Determine the [x, y] coordinate at the center of the cell enclosing the given text.  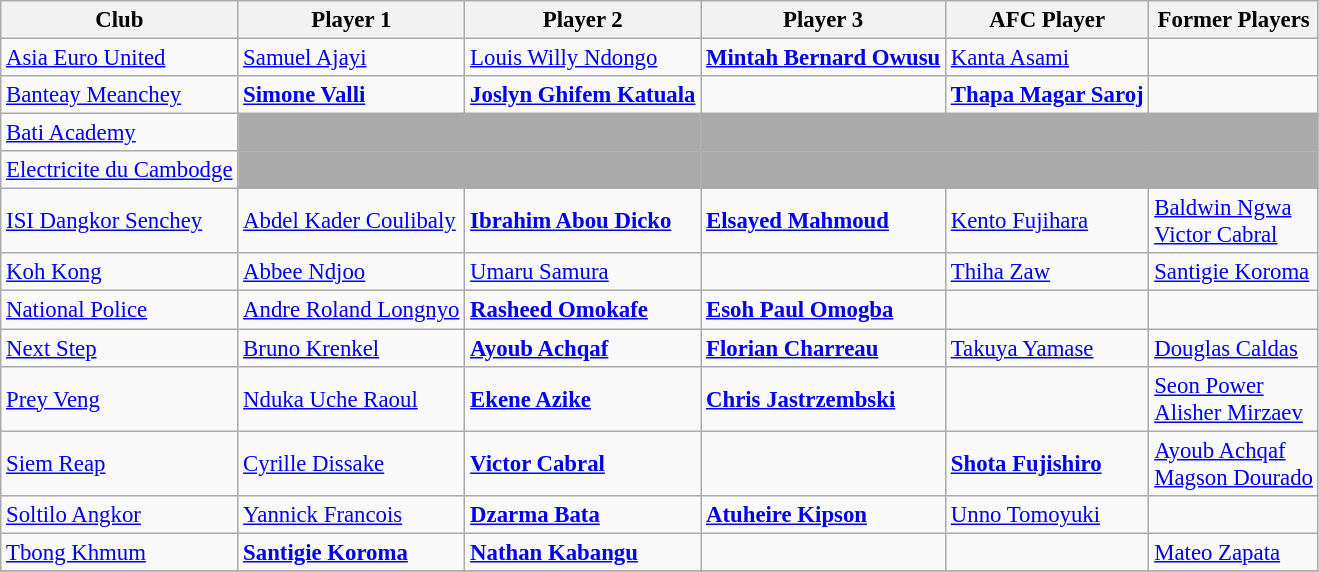
Takuya Yamase [1046, 348]
Louis Willy Ndongo [583, 58]
Rasheed Omokafe [583, 310]
AFC Player [1046, 20]
Esoh Paul Omogba [824, 310]
Former Players [1234, 20]
Ayoub Achqaf Magson Dourado [1234, 464]
Siem Reap [120, 464]
Thapa Magar Saroj [1046, 95]
Douglas Caldas [1234, 348]
Umaru Samura [583, 273]
Soltilo Angkor [120, 514]
Seon Power Alisher Mirzaev [1234, 398]
Mateo Zapata [1234, 552]
National Police [120, 310]
Samuel Ajayi [352, 58]
Koh Kong [120, 273]
Abbee Ndjoo [352, 273]
Nduka Uche Raoul [352, 398]
Kanta Asami [1046, 58]
Electricite du Cambodge [120, 170]
Tbong Khmum [120, 552]
Asia Euro United [120, 58]
Nathan Kabangu [583, 552]
Kento Fujihara [1046, 222]
Atuheire Kipson [824, 514]
Florian Charreau [824, 348]
Shota Fujishiro [1046, 464]
Chris Jastrzembski [824, 398]
Next Step [120, 348]
Prey Veng [120, 398]
Ekene Azike [583, 398]
Baldwin Ngwa Victor Cabral [1234, 222]
Dzarma Bata [583, 514]
Ibrahim Abou Dicko [583, 222]
Ayoub Achqaf [583, 348]
Simone Valli [352, 95]
Joslyn Ghifem Katuala [583, 95]
Andre Roland Longnyo [352, 310]
Yannick Francois [352, 514]
Mintah Bernard Owusu [824, 58]
Bati Academy [120, 133]
Player 3 [824, 20]
Player 1 [352, 20]
Player 2 [583, 20]
Banteay Meanchey [120, 95]
Elsayed Mahmoud [824, 222]
Unno Tomoyuki [1046, 514]
Abdel Kader Coulibaly [352, 222]
Club [120, 20]
ISI Dangkor Senchey [120, 222]
Bruno Krenkel [352, 348]
Cyrille Dissake [352, 464]
Thiha Zaw [1046, 273]
Victor Cabral [583, 464]
